Provide the [X, Y] coordinate of the cell's center where the given text is located.  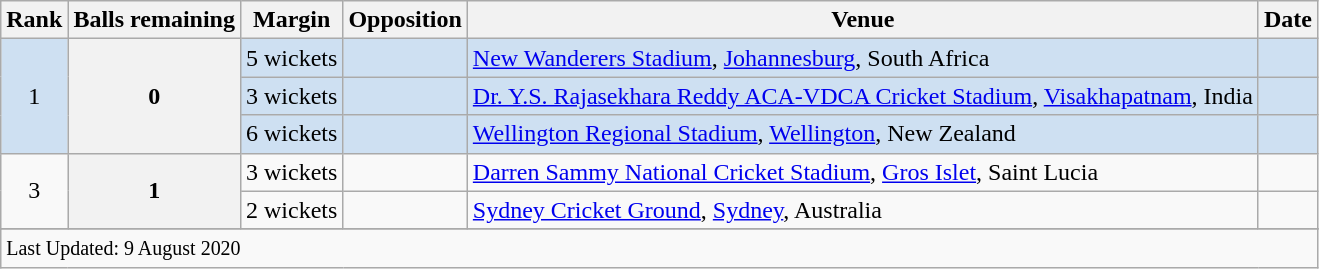
3 [34, 191]
2 wickets [291, 210]
Last Updated: 9 August 2020 [660, 248]
5 wickets [291, 58]
Dr. Y.S. Rajasekhara Reddy ACA-VDCA Cricket Stadium, Visakhapatnam, India [862, 96]
Venue [862, 20]
Rank [34, 20]
Wellington Regional Stadium, Wellington, New Zealand [862, 134]
6 wickets [291, 134]
0 [154, 96]
Opposition [405, 20]
Margin [291, 20]
New Wanderers Stadium, Johannesburg, South Africa [862, 58]
Sydney Cricket Ground, Sydney, Australia [862, 210]
Date [1288, 20]
Balls remaining [154, 20]
Darren Sammy National Cricket Stadium, Gros Islet, Saint Lucia [862, 172]
